Scan for the cell matching the given text and deliver its (X, Y) coordinate at center. 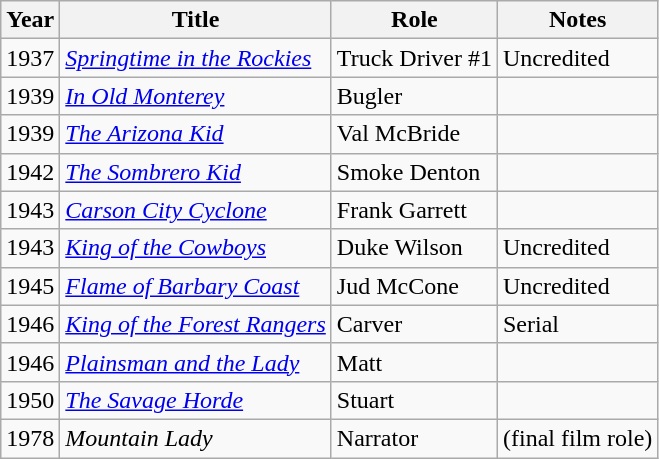
In Old Monterey (196, 96)
Springtime in the Rockies (196, 58)
Jud McCone (414, 286)
Duke Wilson (414, 248)
Serial (577, 324)
Bugler (414, 96)
Val McBride (414, 134)
Narrator (414, 438)
Carver (414, 324)
The Savage Horde (196, 400)
1950 (30, 400)
King of the Forest Rangers (196, 324)
(final film role) (577, 438)
Notes (577, 20)
Mountain Lady (196, 438)
Truck Driver #1 (414, 58)
The Arizona Kid (196, 134)
Flame of Barbary Coast (196, 286)
Title (196, 20)
Carson City Cyclone (196, 210)
1937 (30, 58)
The Sombrero Kid (196, 172)
Plainsman and the Lady (196, 362)
King of the Cowboys (196, 248)
1978 (30, 438)
Year (30, 20)
Stuart (414, 400)
Smoke Denton (414, 172)
1945 (30, 286)
Matt (414, 362)
Role (414, 20)
Frank Garrett (414, 210)
1942 (30, 172)
